Detect which cell encompasses the target text, then output its [X, Y] center coordinate. 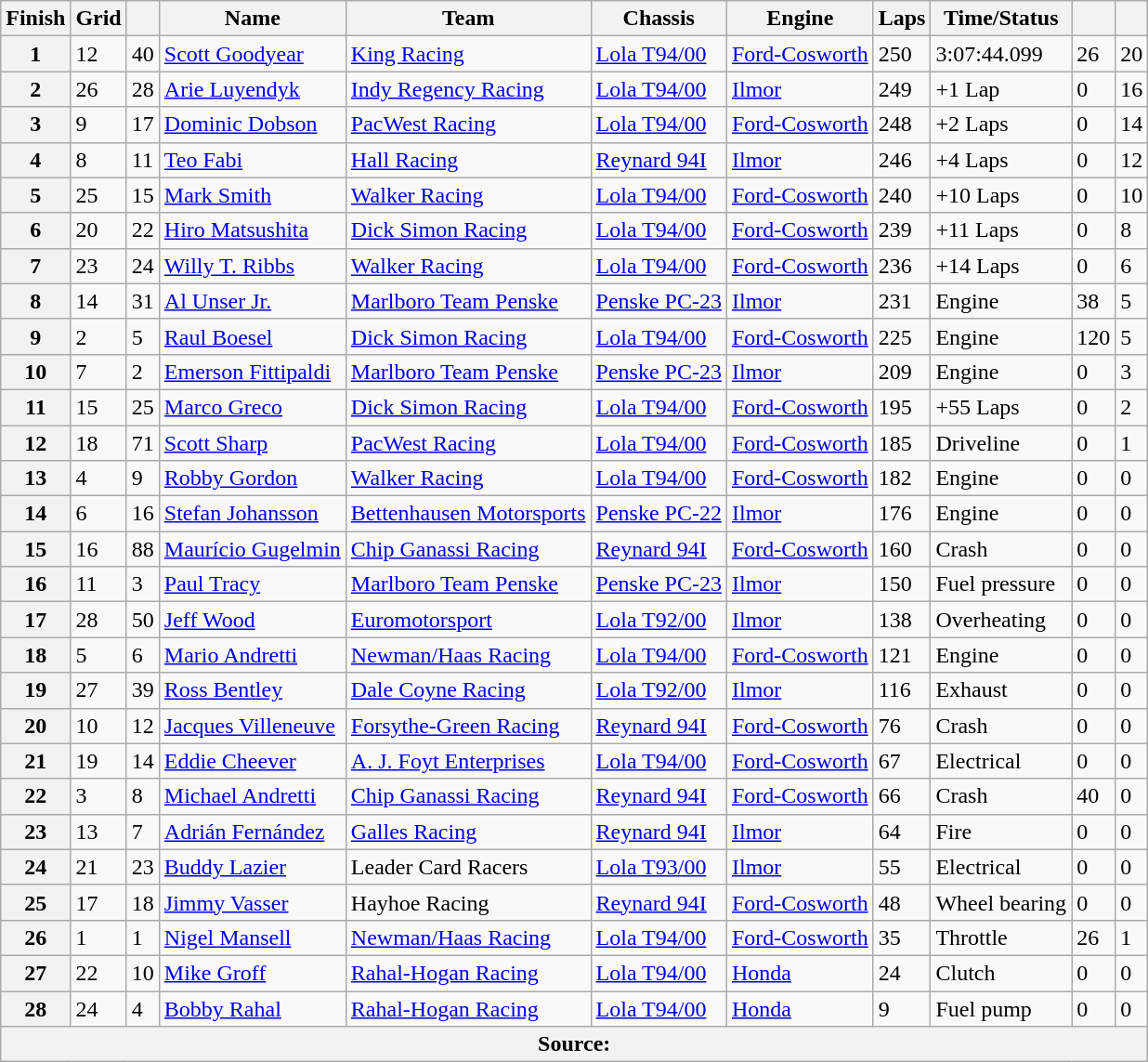
Hiro Matsushita [253, 230]
Robby Gordon [253, 479]
+55 Laps [1001, 407]
Indy Regency Racing [468, 89]
Scott Goodyear [253, 54]
Fuel pressure [1001, 584]
Exhaust [1001, 690]
Buddy Lazier [253, 867]
Adrián Fernández [253, 832]
182 [902, 479]
Penske PC-22 [659, 514]
Scott Sharp [253, 443]
Hall Racing [468, 160]
Michael Andretti [253, 796]
Paul Tracy [253, 584]
Bettenhausen Motorsports [468, 514]
71 [143, 443]
Willy T. Ribbs [253, 266]
A. J. Foyt Enterprises [468, 761]
Ross Bentley [253, 690]
+10 Laps [1001, 195]
Galles Racing [468, 832]
Lola T93/00 [659, 867]
Hayhoe Racing [468, 902]
Bobby Rahal [253, 1008]
+4 Laps [1001, 160]
Name [253, 19]
236 [902, 266]
Leader Card Racers [468, 867]
31 [143, 301]
209 [902, 372]
Stefan Johansson [253, 514]
116 [902, 690]
225 [902, 336]
48 [902, 902]
Emerson Fittipaldi [253, 372]
Raul Boesel [253, 336]
50 [143, 620]
66 [902, 796]
+1 Lap [1001, 89]
Marco Greco [253, 407]
Clutch [1001, 973]
249 [902, 89]
Overheating [1001, 620]
Time/Status [1001, 19]
Teo Fabi [253, 160]
Dominic Dobson [253, 125]
239 [902, 230]
Grid [98, 19]
Euromotorsport [468, 620]
160 [902, 549]
Team [468, 19]
240 [902, 195]
Mark Smith [253, 195]
250 [902, 54]
Mario Andretti [253, 655]
Laps [902, 19]
Jacques Villeneuve [253, 726]
Driveline [1001, 443]
Dale Coyne Racing [468, 690]
Jeff Wood [253, 620]
76 [902, 726]
+2 Laps [1001, 125]
Wheel bearing [1001, 902]
Eddie Cheever [253, 761]
Mike Groff [253, 973]
+14 Laps [1001, 266]
67 [902, 761]
Forsythe-Green Racing [468, 726]
Chassis [659, 19]
39 [143, 690]
150 [902, 584]
138 [902, 620]
246 [902, 160]
38 [1094, 301]
176 [902, 514]
3:07:44.099 [1001, 54]
195 [902, 407]
55 [902, 867]
248 [902, 125]
+11 Laps [1001, 230]
Throttle [1001, 937]
120 [1094, 336]
Jimmy Vasser [253, 902]
Finish [35, 19]
Fuel pump [1001, 1008]
Al Unser Jr. [253, 301]
64 [902, 832]
185 [902, 443]
Fire [1001, 832]
231 [902, 301]
Nigel Mansell [253, 937]
Arie Luyendyk [253, 89]
35 [902, 937]
King Racing [468, 54]
88 [143, 549]
121 [902, 655]
Source: [574, 1044]
Maurício Gugelmin [253, 549]
